Pinpoint the cell where the given text exists, returning its (X, Y) midpoint coordinate. 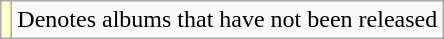
Denotes albums that have not been released (228, 20)
